Capture the cell that displays the provided text and extract its (X, Y) central coordinate. 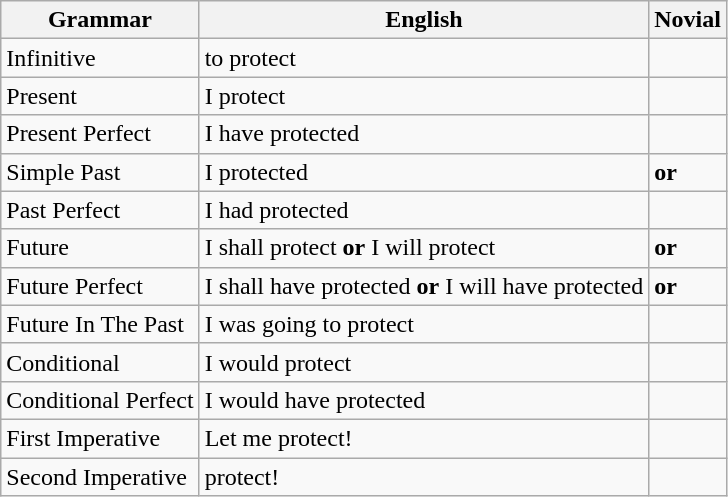
Present Perfect (100, 134)
I protect (424, 96)
Let me protect! (424, 438)
Present (100, 96)
I shall protect or I will protect (424, 248)
Simple Past (100, 172)
I shall have protected or I will have protected (424, 286)
Infinitive (100, 58)
I would protect (424, 362)
I would have protected (424, 400)
I protected (424, 172)
Second Imperative (100, 477)
English (424, 20)
I was going to protect (424, 324)
Future Perfect (100, 286)
I had protected (424, 210)
Conditional Perfect (100, 400)
Future (100, 248)
Grammar (100, 20)
protect! (424, 477)
Past Perfect (100, 210)
Future In The Past (100, 324)
to protect (424, 58)
I have protected (424, 134)
First Imperative (100, 438)
Conditional (100, 362)
Novial (688, 20)
